Identify which cell holds the provided text, then report its [x, y] central coordinate. 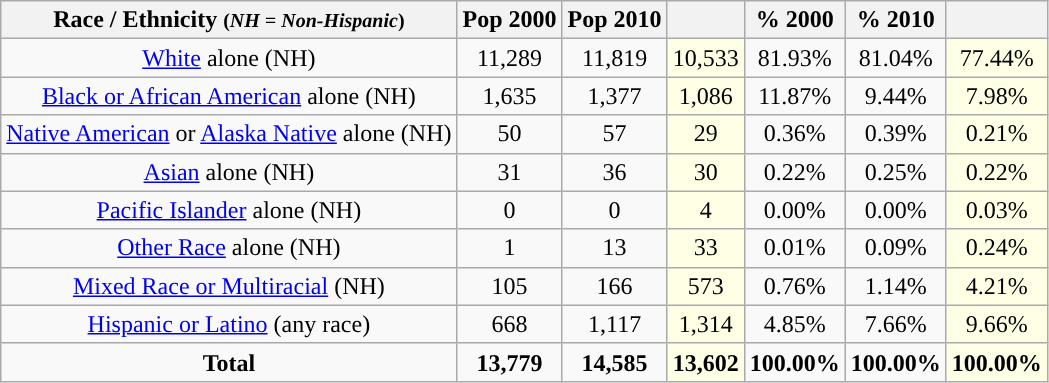
Pop 2000 [510, 20]
13 [614, 248]
573 [706, 286]
166 [614, 286]
Other Race alone (NH) [229, 248]
14,585 [614, 362]
30 [706, 172]
77.44% [996, 58]
Pacific Islander alone (NH) [229, 210]
7.66% [896, 324]
White alone (NH) [229, 58]
9.44% [896, 96]
1,086 [706, 96]
81.04% [896, 58]
0.25% [896, 172]
11.87% [794, 96]
4.21% [996, 286]
11,289 [510, 58]
81.93% [794, 58]
1 [510, 248]
Native American or Alaska Native alone (NH) [229, 134]
4.85% [794, 324]
9.66% [996, 324]
Mixed Race or Multiracial (NH) [229, 286]
Total [229, 362]
1,377 [614, 96]
10,533 [706, 58]
Asian alone (NH) [229, 172]
11,819 [614, 58]
13,779 [510, 362]
1.14% [896, 286]
7.98% [996, 96]
1,635 [510, 96]
Black or African American alone (NH) [229, 96]
1,314 [706, 324]
0.24% [996, 248]
% 2010 [896, 20]
50 [510, 134]
36 [614, 172]
Hispanic or Latino (any race) [229, 324]
0.36% [794, 134]
1,117 [614, 324]
0.09% [896, 248]
0.01% [794, 248]
Race / Ethnicity (NH = Non-Hispanic) [229, 20]
29 [706, 134]
Pop 2010 [614, 20]
13,602 [706, 362]
% 2000 [794, 20]
0.39% [896, 134]
0.21% [996, 134]
105 [510, 286]
4 [706, 210]
57 [614, 134]
0.76% [794, 286]
668 [510, 324]
0.03% [996, 210]
31 [510, 172]
33 [706, 248]
